Output the [x, y] coordinate of the center of the cell containing the given text.  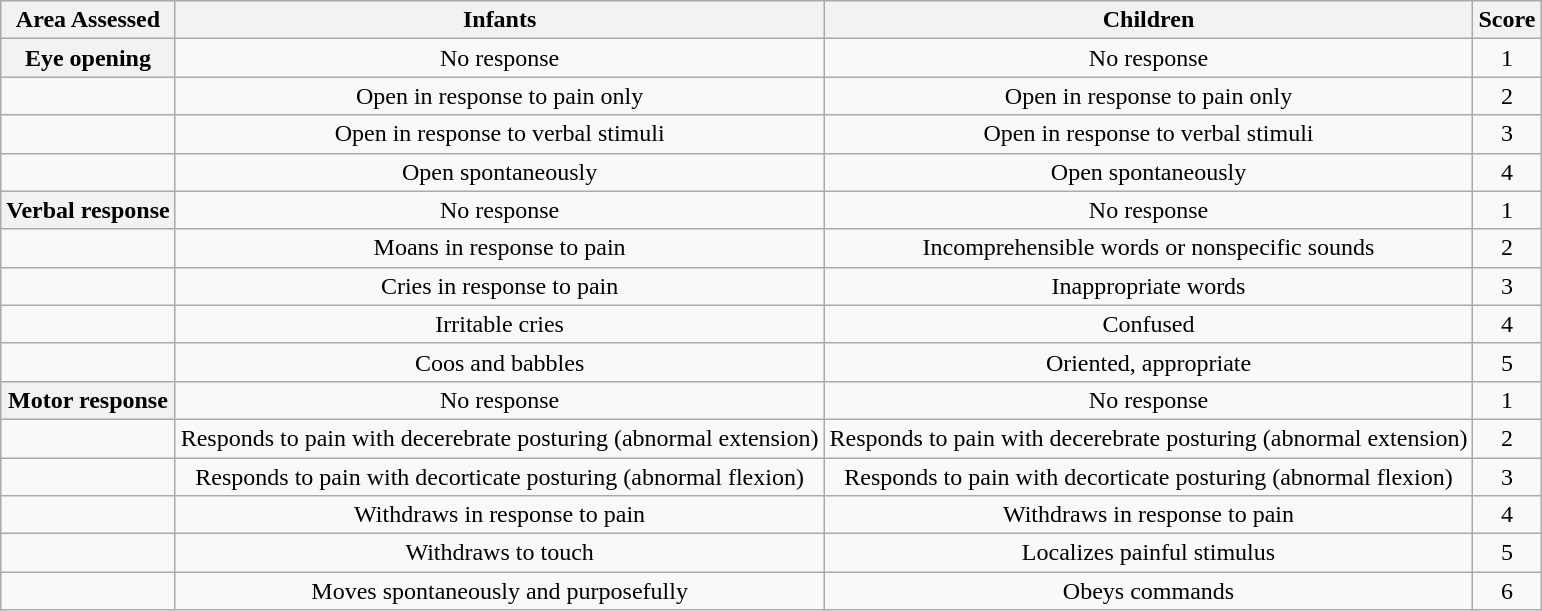
Inappropriate words [1148, 286]
Score [1507, 20]
Obeys commands [1148, 591]
Infants [500, 20]
Oriented, appropriate [1148, 362]
Area Assessed [88, 20]
Moves spontaneously and purposefully [500, 591]
Confused [1148, 324]
Irritable cries [500, 324]
Children [1148, 20]
Localizes painful stimulus [1148, 553]
6 [1507, 591]
Withdraws to touch [500, 553]
Incomprehensible words or nonspecific sounds [1148, 248]
Coos and babbles [500, 362]
Motor response [88, 400]
Cries in response to pain [500, 286]
Verbal response [88, 210]
Eye opening [88, 58]
Moans in response to pain [500, 248]
